Scan for the cell matching the given text and deliver its [x, y] coordinate at center. 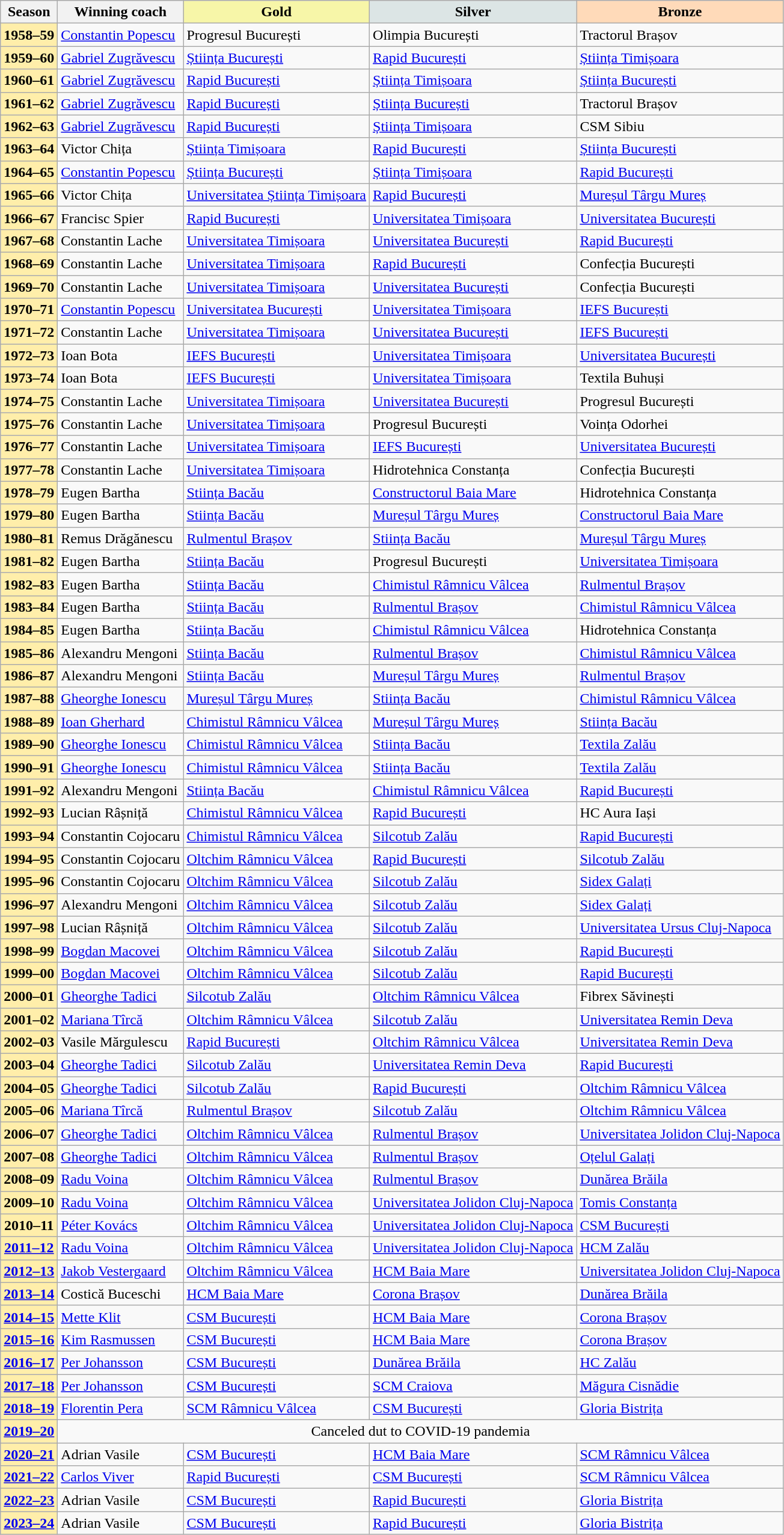
2014–15 [29, 1317]
1993–94 [29, 836]
HCM Zalău [680, 1248]
2020–21 [29, 1454]
1962–63 [29, 126]
1985–86 [29, 653]
1974–75 [29, 401]
2007–08 [29, 1157]
1969–70 [29, 287]
Măgura Cisnădie [680, 1385]
2016–17 [29, 1362]
2000–01 [29, 996]
2021–22 [29, 1477]
2010–11 [29, 1225]
Bronze [680, 12]
1960–61 [29, 81]
2006–07 [29, 1134]
1981–82 [29, 561]
Universitatea Ursus Cluj-Napoca [680, 927]
Fibrex Săvinești [680, 996]
Péter Kovács [120, 1225]
Kim Rasmussen [120, 1340]
1991–92 [29, 790]
1958–59 [29, 35]
1988–89 [29, 722]
Francisc Spier [120, 218]
Winning coach [120, 12]
1990–91 [29, 767]
1977–78 [29, 470]
2011–12 [29, 1248]
Vasile Mărgulescu [120, 1042]
Textila Buhuși [680, 378]
Voința Odorhei [680, 424]
1996–97 [29, 905]
1978–79 [29, 493]
CSM Sibiu [680, 126]
1998–99 [29, 950]
Tomis Constanța [680, 1202]
2005–06 [29, 1111]
Canceled dut to COVID-19 pandemia [421, 1432]
2003–04 [29, 1065]
Carlos Viver [120, 1477]
2001–02 [29, 1020]
2008–09 [29, 1180]
Florentin Pera [120, 1409]
1975–76 [29, 424]
Universitatea Știința Timișoara [277, 195]
1973–74 [29, 378]
1994–95 [29, 859]
1983–84 [29, 607]
1968–69 [29, 263]
1989–90 [29, 745]
2009–10 [29, 1202]
1964–65 [29, 172]
Olimpia București [473, 35]
2012–13 [29, 1271]
Costică Buceschi [120, 1294]
2019–20 [29, 1432]
HC Aura Iași [680, 813]
2004–05 [29, 1088]
1997–98 [29, 927]
1995–96 [29, 882]
1999–00 [29, 973]
1992–93 [29, 813]
1963–64 [29, 149]
1980–81 [29, 538]
1976–77 [29, 447]
1971–72 [29, 333]
Ioan Gherhard [120, 722]
1972–73 [29, 355]
2013–14 [29, 1294]
HC Zalău [680, 1362]
2018–19 [29, 1409]
1982–83 [29, 584]
1959–60 [29, 58]
Season [29, 12]
1987–88 [29, 699]
1970–71 [29, 310]
Gold [277, 12]
Remus Drăgănescu [120, 538]
1967–68 [29, 241]
1986–87 [29, 676]
2015–16 [29, 1340]
1984–85 [29, 630]
1965–66 [29, 195]
Oțelul Galați [680, 1157]
2022–23 [29, 1500]
SCM Craiova [473, 1385]
2002–03 [29, 1042]
1961–62 [29, 103]
Mette Klit [120, 1317]
Silver [473, 12]
1966–67 [29, 218]
1979–80 [29, 515]
2023–24 [29, 1523]
Jakob Vestergaard [120, 1271]
2017–18 [29, 1385]
